Return (X, Y) of the center of cell containing provided text 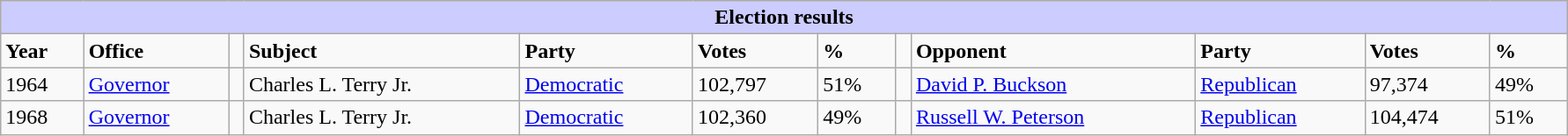
Subject (382, 51)
Russell W. Peterson (1052, 118)
1968 (42, 118)
Year (42, 51)
Office (157, 51)
102,797 (755, 84)
David P. Buckson (1052, 84)
1964 (42, 84)
104,474 (1427, 118)
Election results (785, 18)
97,374 (1427, 84)
Opponent (1052, 51)
102,360 (755, 118)
